Return (X, Y) of the center of cell containing provided text 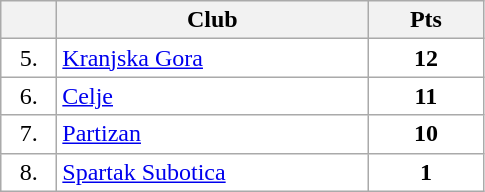
Club (212, 20)
7. (29, 134)
11 (426, 96)
Partizan (212, 134)
6. (29, 96)
5. (29, 58)
1 (426, 172)
12 (426, 58)
10 (426, 134)
Spartak Subotica (212, 172)
Pts (426, 20)
Kranjska Gora (212, 58)
8. (29, 172)
Celje (212, 96)
